Return the [X, Y] coordinate for the center point of the cell that contains the specified text.  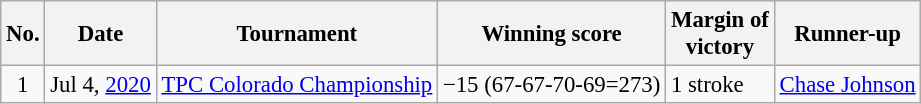
TPC Colorado Championship [296, 85]
−15 (67-67-70-69=273) [552, 85]
No. [23, 34]
1 stroke [720, 85]
Margin ofvictory [720, 34]
Tournament [296, 34]
Jul 4, 2020 [100, 85]
Chase Johnson [848, 85]
Runner-up [848, 34]
1 [23, 85]
Winning score [552, 34]
Date [100, 34]
